Detect which cell encompasses the target text, then output its (x, y) center coordinate. 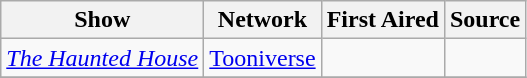
Tooniverse (262, 58)
Source (484, 20)
First Aired (382, 20)
Show (102, 20)
The Haunted House (102, 58)
Network (262, 20)
